Extract the [x, y] coordinate from the center of the cell holding the provided text.  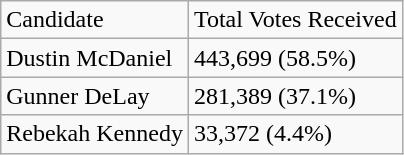
Rebekah Kennedy [95, 134]
281,389 (37.1%) [295, 96]
Total Votes Received [295, 20]
Gunner DeLay [95, 96]
443,699 (58.5%) [295, 58]
Candidate [95, 20]
33,372 (4.4%) [295, 134]
Dustin McDaniel [95, 58]
